Locate the cell with the specified text and output its [X, Y] center coordinate. 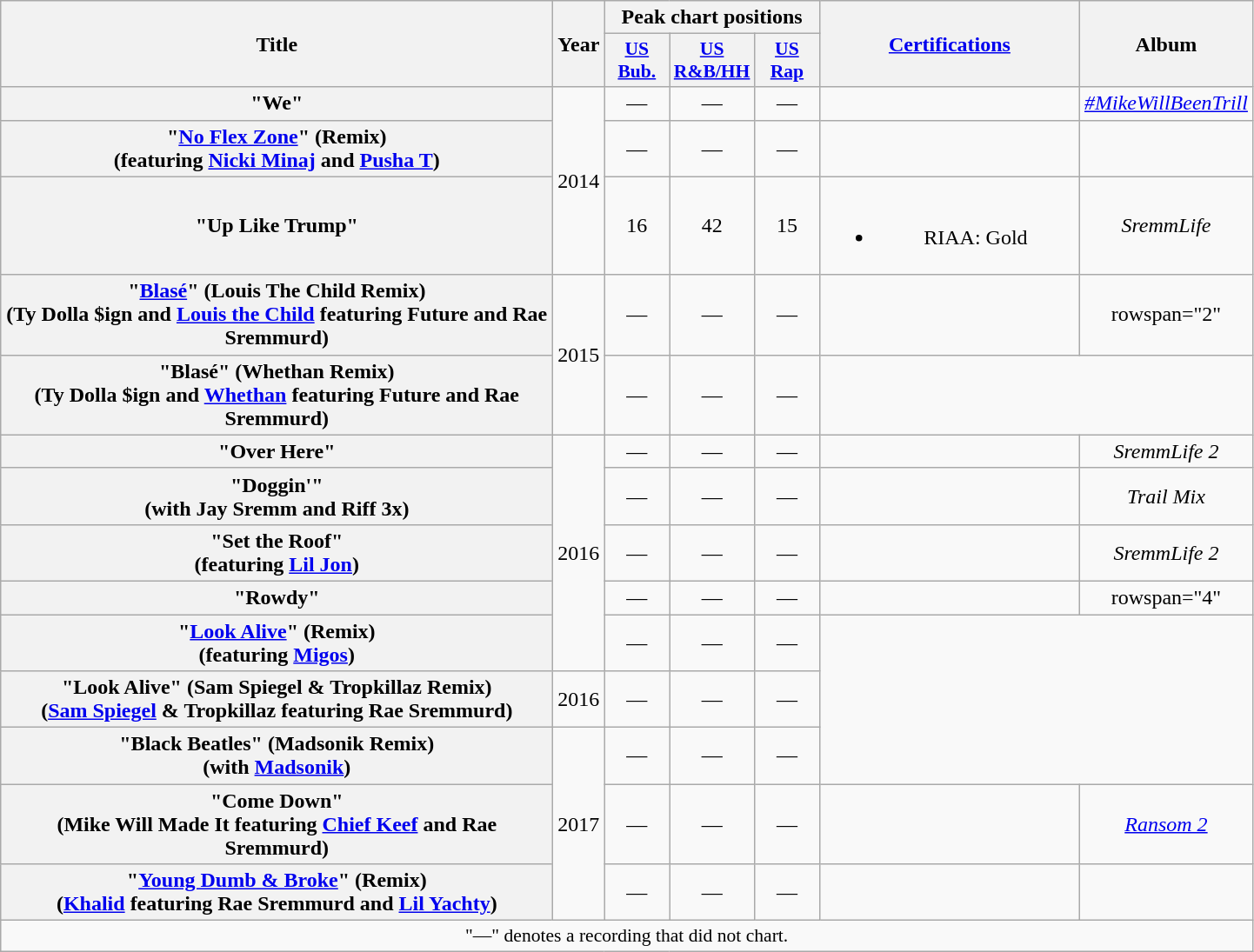
rowspan="2" [1165, 315]
Certifications [950, 43]
2014 [579, 181]
US Bub. [637, 61]
"Over Here" [277, 451]
16 [637, 226]
"Come Down"(Mike Will Made It featuring Chief Keef and Rae Sremmurd) [277, 824]
Peak chart positions [712, 17]
"Rowdy" [277, 597]
42 [712, 226]
"Up Like Trump" [277, 226]
USRap [786, 61]
"Doggin'"(with Jay Sremm and Riff 3x) [277, 496]
Year [579, 43]
"Look Alive" (Remix)(featuring Migos) [277, 642]
SremmLife [1165, 226]
Title [277, 43]
Album [1165, 43]
USR&B/HH [712, 61]
"We" [277, 103]
"Blasé" (Whethan Remix)(Ty Dolla $ign and Whethan featuring Future and Rae Sremmurd) [277, 395]
"Set the Roof"(featuring Lil Jon) [277, 553]
2015 [579, 355]
"Young Dumb & Broke" (Remix)(Khalid featuring Rae Sremmurd and Lil Yachty) [277, 892]
"—" denotes a recording that did not chart. [627, 936]
15 [786, 226]
"Black Beatles" (Madsonik Remix)(with Madsonik) [277, 756]
rowspan="4" [1165, 597]
"No Flex Zone" (Remix)(featuring Nicki Minaj and Pusha T) [277, 148]
Ransom 2 [1165, 824]
#MikeWillBeenTrill [1165, 103]
Trail Mix [1165, 496]
"Look Alive" (Sam Spiegel & Tropkillaz Remix)(Sam Spiegel & Tropkillaz featuring Rae Sremmurd) [277, 699]
RIAA: Gold [950, 226]
2017 [579, 824]
"Blasé" (Louis The Child Remix)(Ty Dolla $ign and Louis the Child featuring Future and Rae Sremmurd) [277, 315]
